Determine the (x, y) coordinate at the center of the cell enclosing the given text.  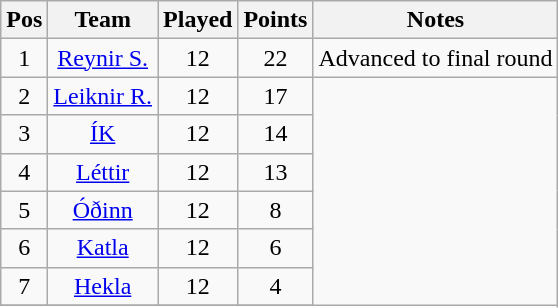
Leiknir R. (103, 96)
8 (276, 210)
Óðinn (103, 210)
Points (276, 20)
22 (276, 58)
3 (24, 134)
2 (24, 96)
Hekla (103, 286)
Notes (436, 20)
Léttir (103, 172)
14 (276, 134)
Pos (24, 20)
5 (24, 210)
17 (276, 96)
ÍK (103, 134)
13 (276, 172)
1 (24, 58)
Played (198, 20)
Katla (103, 248)
Advanced to final round (436, 58)
Reynir S. (103, 58)
Team (103, 20)
7 (24, 286)
